Output the (x, y) coordinate of the center of the cell containing the given text.  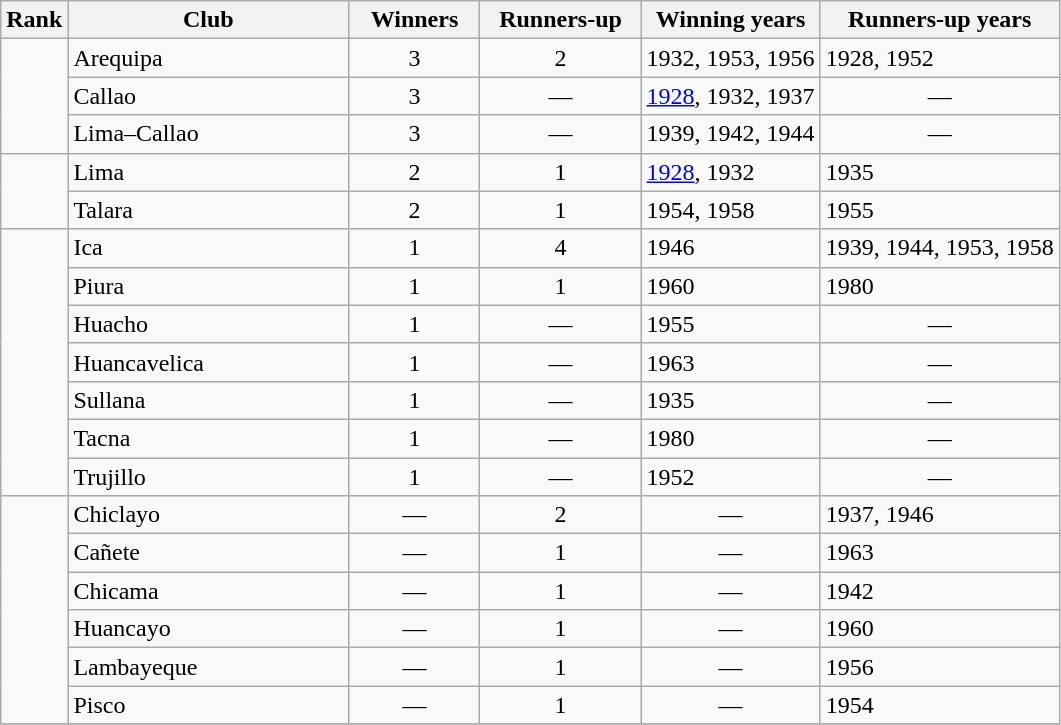
Rank (34, 20)
Pisco (208, 705)
1952 (730, 477)
Callao (208, 96)
Trujillo (208, 477)
Ica (208, 248)
Runners-up years (940, 20)
1928, 1932 (730, 172)
1939, 1942, 1944 (730, 134)
1937, 1946 (940, 515)
Cañete (208, 553)
Chiclayo (208, 515)
1928, 1932, 1937 (730, 96)
Lima–Callao (208, 134)
Club (208, 20)
1956 (940, 667)
1932, 1953, 1956 (730, 58)
Lambayeque (208, 667)
1942 (940, 591)
1939, 1944, 1953, 1958 (940, 248)
1954, 1958 (730, 210)
Winning years (730, 20)
Sullana (208, 400)
4 (560, 248)
Huancayo (208, 629)
Lima (208, 172)
Piura (208, 286)
Runners-up (560, 20)
Huancavelica (208, 362)
Arequipa (208, 58)
Talara (208, 210)
1946 (730, 248)
Winners (414, 20)
Tacna (208, 438)
Chicama (208, 591)
1954 (940, 705)
1928, 1952 (940, 58)
Huacho (208, 324)
